Return (x, y) of the center of cell containing provided text 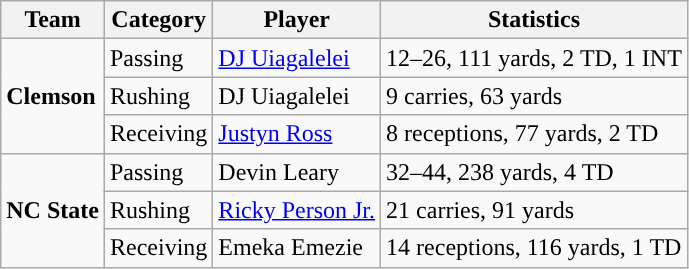
Ricky Person Jr. (297, 210)
Justyn Ross (297, 134)
Statistics (534, 20)
Emeka Emezie (297, 248)
32–44, 238 yards, 4 TD (534, 172)
14 receptions, 116 yards, 1 TD (534, 248)
Clemson (53, 96)
9 carries, 63 yards (534, 96)
8 receptions, 77 yards, 2 TD (534, 134)
NC State (53, 210)
Devin Leary (297, 172)
12–26, 111 yards, 2 TD, 1 INT (534, 58)
Category (158, 20)
Team (53, 20)
Player (297, 20)
21 carries, 91 yards (534, 210)
